Locate the cell with the specified text and output its [X, Y] center coordinate. 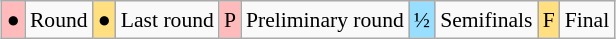
½ [422, 20]
Last round [168, 20]
Preliminary round [325, 20]
Round [59, 20]
Semifinals [486, 20]
P [230, 20]
Final [588, 20]
F [549, 20]
